Locate the cell with the specified text and output its (x, y) center coordinate. 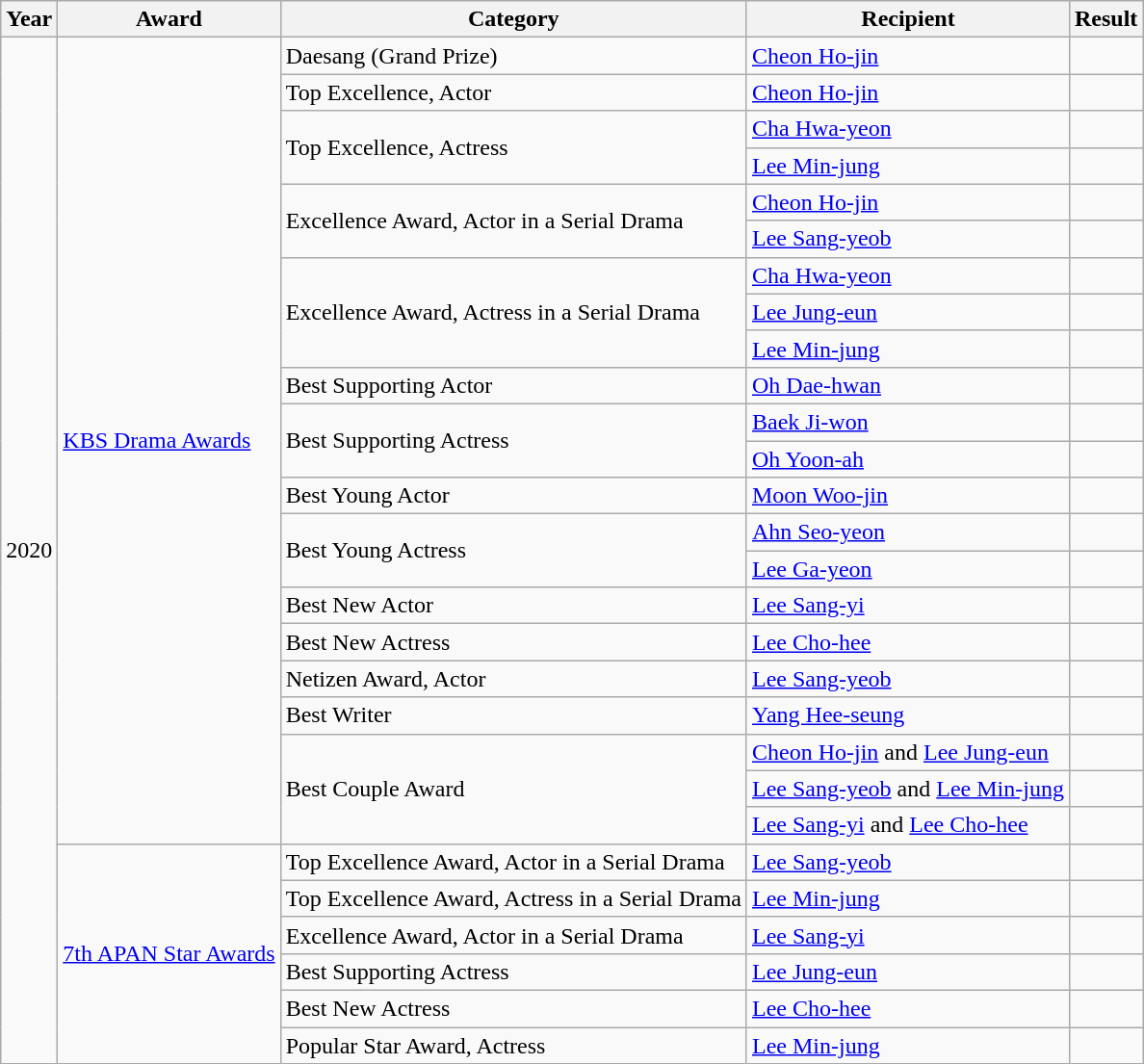
Cheon Ho-jin and Lee Jung-eun (907, 752)
Ahn Seo-yeon (907, 532)
Category (513, 19)
Award (169, 19)
Lee Sang-yi and Lee Cho-hee (907, 825)
Best Writer (513, 715)
Best Couple Award (513, 789)
Oh Yoon-ah (907, 459)
Lee Sang-yeob and Lee Min-jung (907, 789)
Baek Ji-won (907, 422)
Netizen Award, Actor (513, 679)
Result (1105, 19)
2020 (29, 551)
Popular Star Award, Actress (513, 1045)
Daesang (Grand Prize) (513, 56)
KBS Drama Awards (169, 441)
Best Young Actor (513, 496)
Top Excellence, Actor (513, 92)
Top Excellence, Actress (513, 147)
Yang Hee-seung (907, 715)
Best Young Actress (513, 551)
Excellence Award, Actress in a Serial Drama (513, 312)
Top Excellence Award, Actress in a Serial Drama (513, 898)
Best New Actor (513, 606)
Lee Ga-yeon (907, 569)
Year (29, 19)
7th APAN Star Awards (169, 953)
Moon Woo-jin (907, 496)
Top Excellence Award, Actor in a Serial Drama (513, 862)
Best Supporting Actor (513, 385)
Recipient (907, 19)
Oh Dae-hwan (907, 385)
